From the cell containing the given text, extract its center point as [X, Y] coordinate. 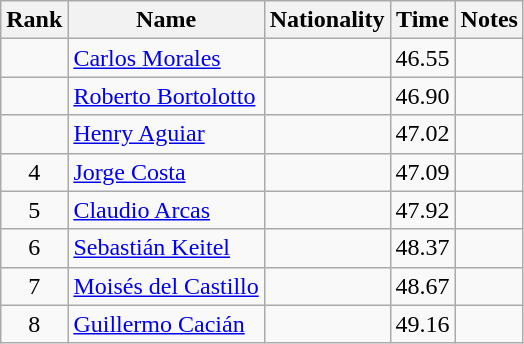
Guillermo Cacián [166, 324]
Henry Aguiar [166, 134]
Notes [489, 20]
Moisés del Castillo [166, 286]
5 [34, 210]
Jorge Costa [166, 172]
Rank [34, 20]
Nationality [327, 20]
Carlos Morales [166, 58]
49.16 [422, 324]
47.02 [422, 134]
6 [34, 248]
46.55 [422, 58]
Sebastián Keitel [166, 248]
47.09 [422, 172]
Time [422, 20]
46.90 [422, 96]
48.37 [422, 248]
4 [34, 172]
48.67 [422, 286]
8 [34, 324]
Claudio Arcas [166, 210]
7 [34, 286]
47.92 [422, 210]
Name [166, 20]
Roberto Bortolotto [166, 96]
